Return the [X, Y] coordinate for the center point of the cell that contains the specified text.  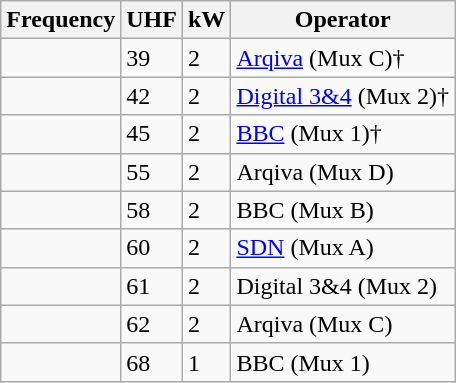
BBC (Mux 1) [343, 362]
39 [152, 58]
Operator [343, 20]
Arqiva (Mux D) [343, 172]
60 [152, 248]
BBC (Mux 1)† [343, 134]
SDN (Mux A) [343, 248]
Arqiva (Mux C)† [343, 58]
BBC (Mux B) [343, 210]
42 [152, 96]
Digital 3&4 (Mux 2)† [343, 96]
kW [206, 20]
61 [152, 286]
1 [206, 362]
68 [152, 362]
58 [152, 210]
UHF [152, 20]
Arqiva (Mux C) [343, 324]
55 [152, 172]
45 [152, 134]
Frequency [61, 20]
Digital 3&4 (Mux 2) [343, 286]
62 [152, 324]
